Return the [X, Y] coordinate for the center point of the cell that contains the specified text.  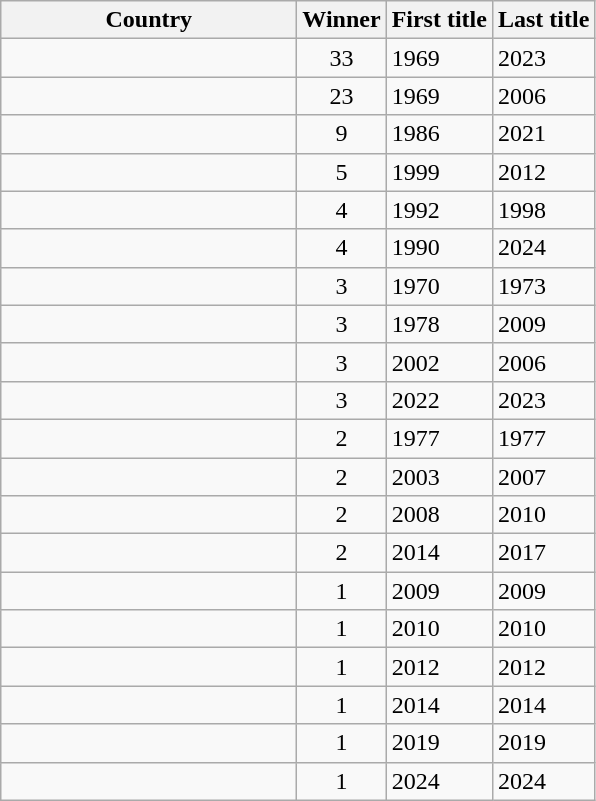
2003 [439, 477]
2002 [439, 362]
1986 [439, 134]
First title [439, 20]
2008 [439, 515]
2007 [543, 477]
5 [342, 172]
1992 [439, 210]
1999 [439, 172]
1998 [543, 210]
33 [342, 58]
1973 [543, 286]
1990 [439, 248]
2017 [543, 553]
Winner [342, 20]
1978 [439, 324]
Country [149, 20]
2022 [439, 400]
1970 [439, 286]
2021 [543, 134]
9 [342, 134]
Last title [543, 20]
23 [342, 96]
